Return the (X, Y) coordinate for the center point of the cell that contains the specified text.  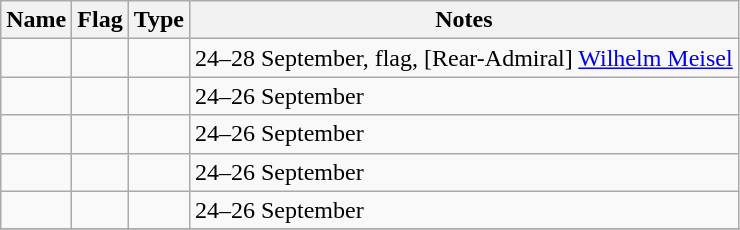
Name (36, 20)
Notes (464, 20)
24–28 September, flag, [Rear-Admiral] Wilhelm Meisel (464, 58)
Type (158, 20)
Flag (100, 20)
